Return [x, y] of the center of cell containing provided text 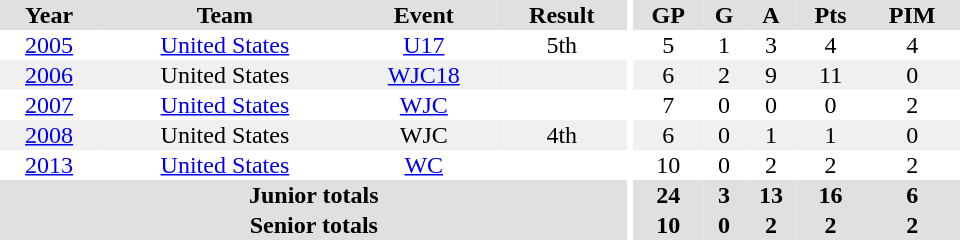
Senior totals [314, 225]
24 [668, 195]
G [724, 15]
5th [562, 45]
5 [668, 45]
4th [562, 135]
16 [830, 195]
2006 [49, 75]
Year [49, 15]
U17 [424, 45]
Pts [830, 15]
GP [668, 15]
Team [224, 15]
2008 [49, 135]
WC [424, 165]
2007 [49, 105]
PIM [912, 15]
A [771, 15]
Result [562, 15]
Junior totals [314, 195]
2005 [49, 45]
9 [771, 75]
Event [424, 15]
11 [830, 75]
7 [668, 105]
13 [771, 195]
2013 [49, 165]
WJC18 [424, 75]
